Search for the cell housing the specified text and yield its [x, y] center coordinate. 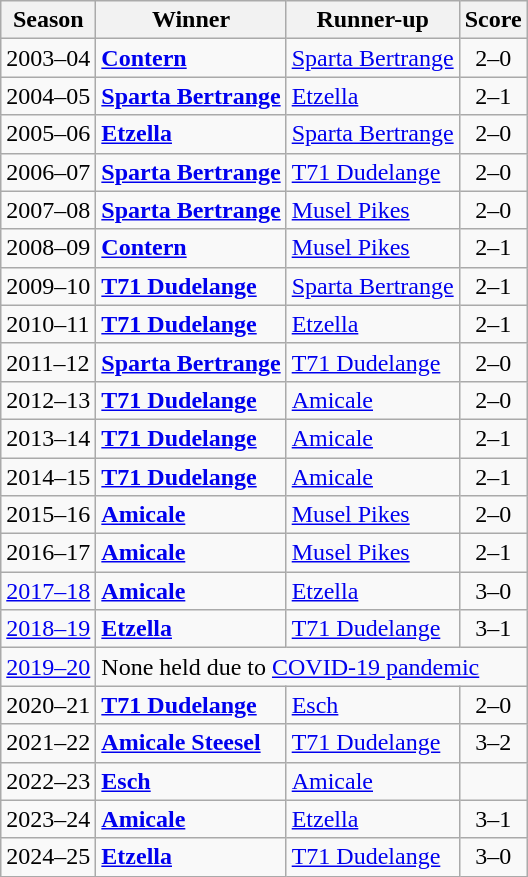
2012–13 [48, 400]
2004–05 [48, 96]
2015–16 [48, 515]
2003–04 [48, 58]
2011–12 [48, 362]
2008–09 [48, 248]
2009–10 [48, 286]
2024–25 [48, 857]
2016–17 [48, 553]
2006–07 [48, 172]
2017–18 [48, 591]
Score [493, 20]
Runner-up [372, 20]
2022–23 [48, 781]
2010–11 [48, 324]
2021–22 [48, 743]
2018–19 [48, 629]
Amicale Steesel [191, 743]
2013–14 [48, 438]
3–2 [493, 743]
2019–20 [48, 667]
None held due to COVID-19 pandemic [312, 667]
2023–24 [48, 819]
Season [48, 20]
2007–08 [48, 210]
2020–21 [48, 705]
2005–06 [48, 134]
2014–15 [48, 477]
Winner [191, 20]
